Extract the [X, Y] coordinate from the center of the cell holding the provided text.  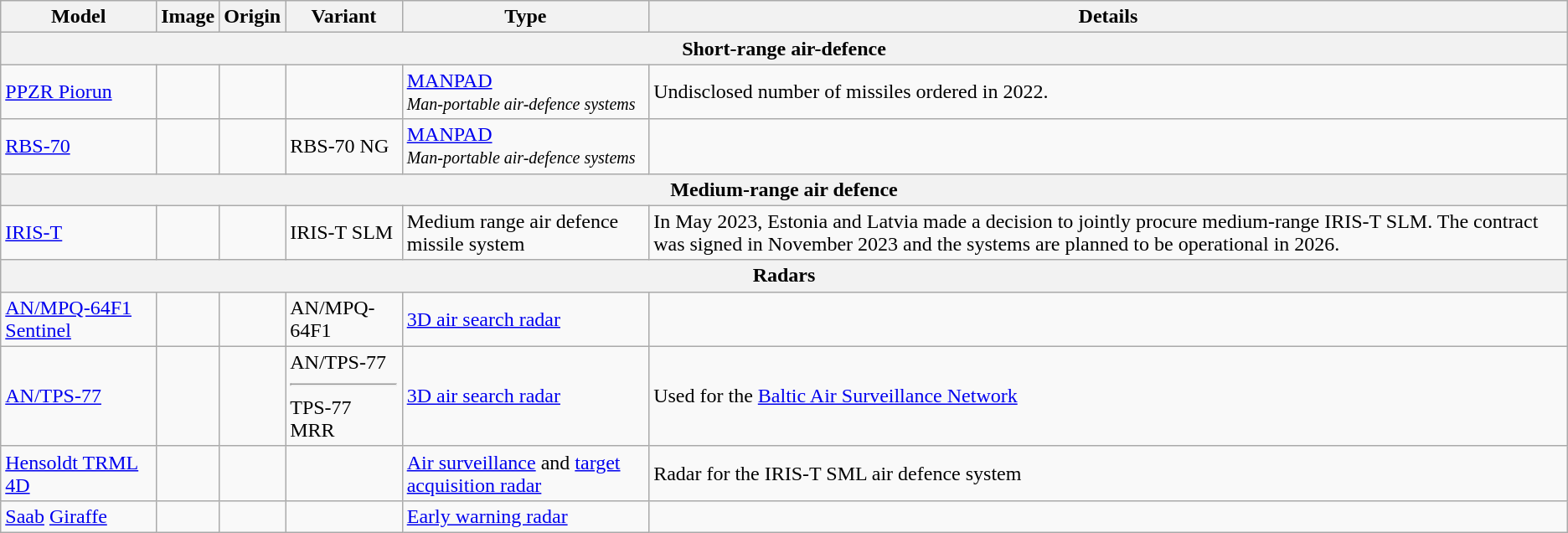
Medium-range air defence [784, 189]
IRIS-T [79, 233]
RBS-70 [79, 146]
PPZR Piorun [79, 92]
Hensoldt TRML 4D [79, 473]
Air surveillance and target acquisition radar [525, 473]
Model [79, 17]
Short-range air-defence [784, 49]
Details [1109, 17]
Early warning radar [525, 516]
Used for the Baltic Air Surveillance Network [1109, 396]
AN/TPS-77TPS-77 MRR [343, 396]
Medium range air defence missile system [525, 233]
RBS-70 NG [343, 146]
AN/MPQ-64F1 [343, 318]
Saab Giraffe [79, 516]
AN/MPQ-64F1 Sentinel [79, 318]
Variant [343, 17]
AN/TPS-77 [79, 396]
Type [525, 17]
Image [188, 17]
Radar for the IRIS-T SML air defence system [1109, 473]
Origin [253, 17]
Radars [784, 276]
IRIS-T SLM [343, 233]
Undisclosed number of missiles ordered in 2022. [1109, 92]
